Scan for the cell matching the given text and deliver its [x, y] coordinate at center. 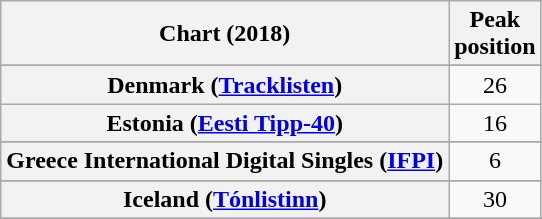
Chart (2018) [225, 34]
Estonia (Eesti Tipp-40) [225, 123]
30 [495, 199]
6 [495, 161]
Greece International Digital Singles (IFPI) [225, 161]
Peakposition [495, 34]
26 [495, 85]
Denmark (Tracklisten) [225, 85]
Iceland (Tónlistinn) [225, 199]
16 [495, 123]
